Extract the (x, y) coordinate from the center of the cell holding the provided text.  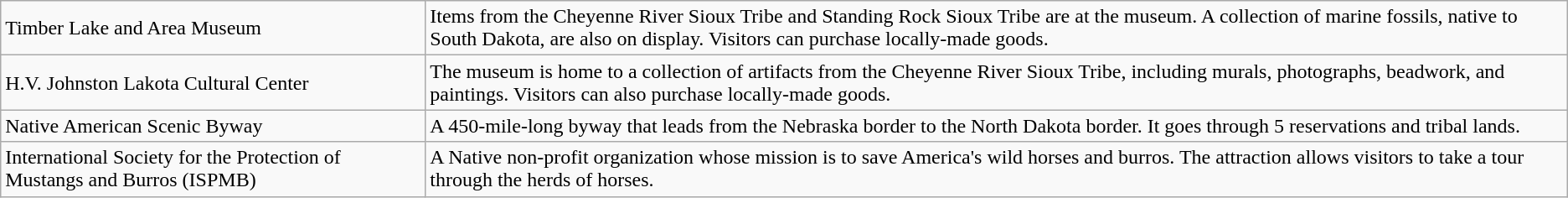
International Society for the Protection of Mustangs and Burros (ISPMB) (213, 169)
A 450-mile-long byway that leads from the Nebraska border to the North Dakota border. It goes through 5 reservations and tribal lands. (997, 126)
Timber Lake and Area Museum (213, 29)
H.V. Johnston Lakota Cultural Center (213, 82)
Native American Scenic Byway (213, 126)
